Detect which cell encompasses the target text, then output its [x, y] center coordinate. 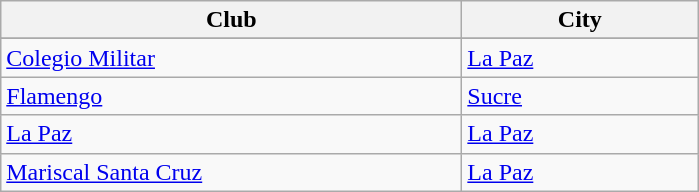
Sucre [580, 96]
City [580, 20]
Club [232, 20]
Mariscal Santa Cruz [232, 172]
Colegio Militar [232, 58]
Flamengo [232, 96]
